Search for the cell housing the specified text and yield its [X, Y] center coordinate. 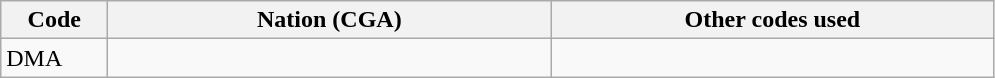
Nation (CGA) [330, 20]
DMA [54, 58]
Code [54, 20]
Other codes used [772, 20]
